Pinpoint the cell where the given text exists, returning its [x, y] midpoint coordinate. 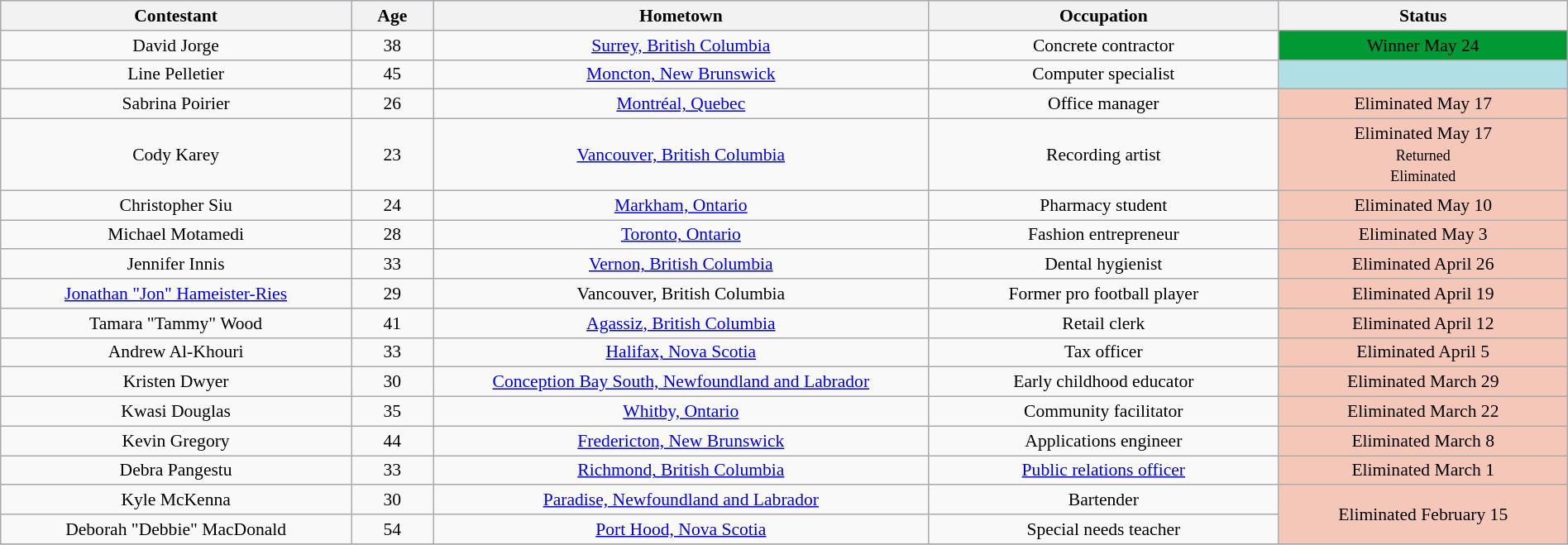
Winner May 24 [1422, 45]
Age [392, 16]
Cody Karey [176, 155]
Kwasi Douglas [176, 412]
38 [392, 45]
Kevin Gregory [176, 441]
Eliminated May 17 [1422, 104]
Computer specialist [1103, 74]
Concrete contractor [1103, 45]
Paradise, Newfoundland and Labrador [681, 500]
Kyle McKenna [176, 500]
Port Hood, Nova Scotia [681, 529]
Montréal, Quebec [681, 104]
Kristen Dwyer [176, 382]
Jennifer Innis [176, 265]
54 [392, 529]
Toronto, Ontario [681, 235]
Eliminated March 22 [1422, 412]
Debra Pangestu [176, 471]
Eliminated March 1 [1422, 471]
44 [392, 441]
Contestant [176, 16]
Recording artist [1103, 155]
Eliminated May 17Returned Eliminated [1422, 155]
Whitby, Ontario [681, 412]
Eliminated April 19 [1422, 294]
Halifax, Nova Scotia [681, 352]
Markham, Ontario [681, 205]
Office manager [1103, 104]
Early childhood educator [1103, 382]
Occupation [1103, 16]
Michael Motamedi [176, 235]
28 [392, 235]
Agassiz, British Columbia [681, 323]
Eliminated February 15 [1422, 514]
David Jorge [176, 45]
Richmond, British Columbia [681, 471]
23 [392, 155]
Public relations officer [1103, 471]
Pharmacy student [1103, 205]
Eliminated March 8 [1422, 441]
Surrey, British Columbia [681, 45]
24 [392, 205]
Status [1422, 16]
Conception Bay South, Newfoundland and Labrador [681, 382]
Bartender [1103, 500]
Fredericton, New Brunswick [681, 441]
45 [392, 74]
35 [392, 412]
Sabrina Poirier [176, 104]
Eliminated May 10 [1422, 205]
29 [392, 294]
Christopher Siu [176, 205]
Line Pelletier [176, 74]
Eliminated March 29 [1422, 382]
Vernon, British Columbia [681, 265]
Community facilitator [1103, 412]
Former pro football player [1103, 294]
Eliminated April 12 [1422, 323]
Fashion entrepreneur [1103, 235]
Hometown [681, 16]
Tax officer [1103, 352]
Jonathan "Jon" Hameister-Ries [176, 294]
Moncton, New Brunswick [681, 74]
Dental hygienist [1103, 265]
Special needs teacher [1103, 529]
41 [392, 323]
Applications engineer [1103, 441]
Andrew Al-Khouri [176, 352]
Eliminated April 26 [1422, 265]
Retail clerk [1103, 323]
Eliminated May 3 [1422, 235]
Tamara "Tammy" Wood [176, 323]
Deborah "Debbie" MacDonald [176, 529]
Eliminated April 5 [1422, 352]
26 [392, 104]
